Return [X, Y] of the center of cell containing provided text 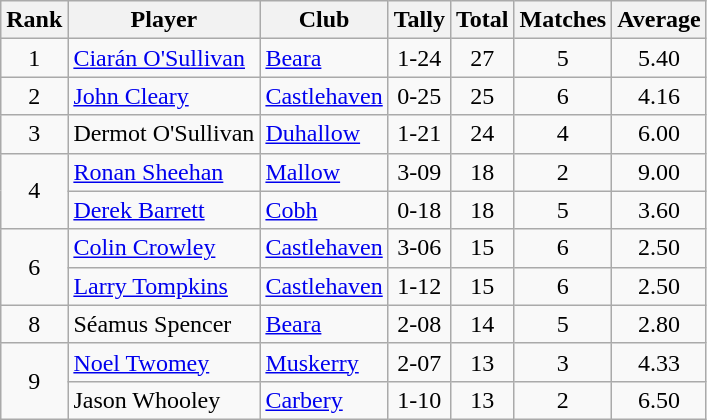
9 [34, 381]
Mallow [324, 172]
Derek Barrett [164, 210]
2.80 [660, 324]
Carbery [324, 400]
1-24 [419, 58]
Total [482, 20]
Cobh [324, 210]
Noel Twomey [164, 362]
2-07 [419, 362]
4.16 [660, 96]
24 [482, 134]
2-08 [419, 324]
Rank [34, 20]
Muskerry [324, 362]
3.60 [660, 210]
Average [660, 20]
John Cleary [164, 96]
Colin Crowley [164, 248]
0-25 [419, 96]
1 [34, 58]
14 [482, 324]
9.00 [660, 172]
Ciarán O'Sullivan [164, 58]
8 [34, 324]
Dermot O'Sullivan [164, 134]
Larry Tompkins [164, 286]
Jason Whooley [164, 400]
6.00 [660, 134]
1-21 [419, 134]
5.40 [660, 58]
3-06 [419, 248]
Tally [419, 20]
1-10 [419, 400]
Club [324, 20]
Player [164, 20]
1-12 [419, 286]
3-09 [419, 172]
25 [482, 96]
0-18 [419, 210]
Ronan Sheehan [164, 172]
Séamus Spencer [164, 324]
Duhallow [324, 134]
27 [482, 58]
Matches [563, 20]
4.33 [660, 362]
6.50 [660, 400]
